Return the [x, y] coordinate for the center point of the cell that contains the specified text.  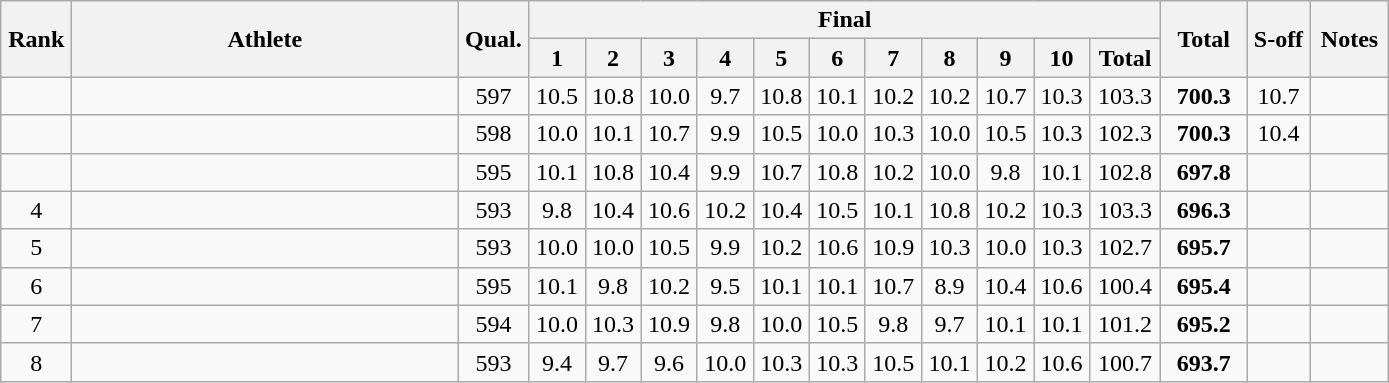
Qual. [494, 39]
100.4 [1126, 286]
Final [845, 20]
3 [669, 58]
Notes [1350, 39]
597 [494, 96]
Rank [36, 39]
594 [494, 324]
696.3 [1204, 210]
8.9 [949, 286]
695.4 [1204, 286]
695.2 [1204, 324]
693.7 [1204, 362]
102.3 [1126, 134]
9.4 [557, 362]
697.8 [1204, 172]
102.7 [1126, 248]
1 [557, 58]
10 [1062, 58]
102.8 [1126, 172]
695.7 [1204, 248]
598 [494, 134]
100.7 [1126, 362]
9 [1005, 58]
2 [613, 58]
9.6 [669, 362]
9.5 [725, 286]
S-off [1279, 39]
Athlete [265, 39]
101.2 [1126, 324]
